Search for the cell housing the specified text and yield its [x, y] center coordinate. 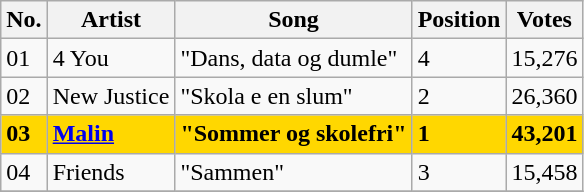
04 [24, 172]
"Dans, data og dumle" [294, 58]
Song [294, 20]
2 [459, 96]
"Sommer og skolefri" [294, 134]
Artist [111, 20]
3 [459, 172]
Malin [111, 134]
15,276 [544, 58]
1 [459, 134]
"Sammen" [294, 172]
Votes [544, 20]
26,360 [544, 96]
Position [459, 20]
4 [459, 58]
No. [24, 20]
New Justice [111, 96]
43,201 [544, 134]
01 [24, 58]
"Skola e en slum" [294, 96]
03 [24, 134]
15,458 [544, 172]
02 [24, 96]
Friends [111, 172]
4 You [111, 58]
